Capture the cell that displays the provided text and extract its (x, y) central coordinate. 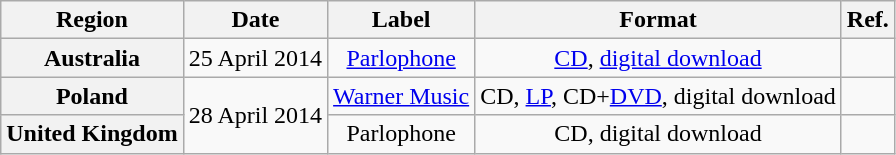
Region (92, 20)
Australia (92, 58)
28 April 2014 (255, 115)
Warner Music (402, 96)
Poland (92, 96)
Date (255, 20)
Format (658, 20)
CD, LP, CD+DVD, digital download (658, 96)
Label (402, 20)
25 April 2014 (255, 58)
United Kingdom (92, 134)
Ref. (868, 20)
